Locate the cell with the specified text and output its (x, y) center coordinate. 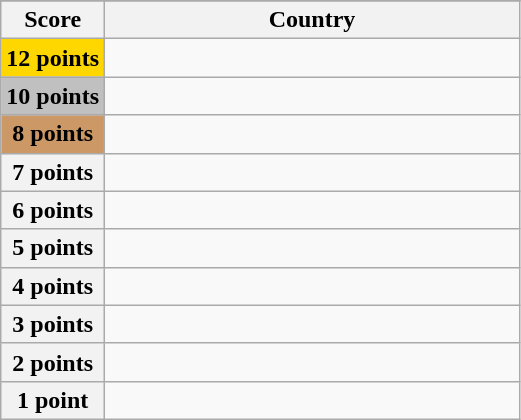
2 points (53, 362)
8 points (53, 134)
1 point (53, 400)
12 points (53, 58)
6 points (53, 210)
Score (53, 20)
Country (312, 20)
10 points (53, 96)
5 points (53, 248)
7 points (53, 172)
4 points (53, 286)
3 points (53, 324)
